Identify which cell holds the provided text, then report its [x, y] central coordinate. 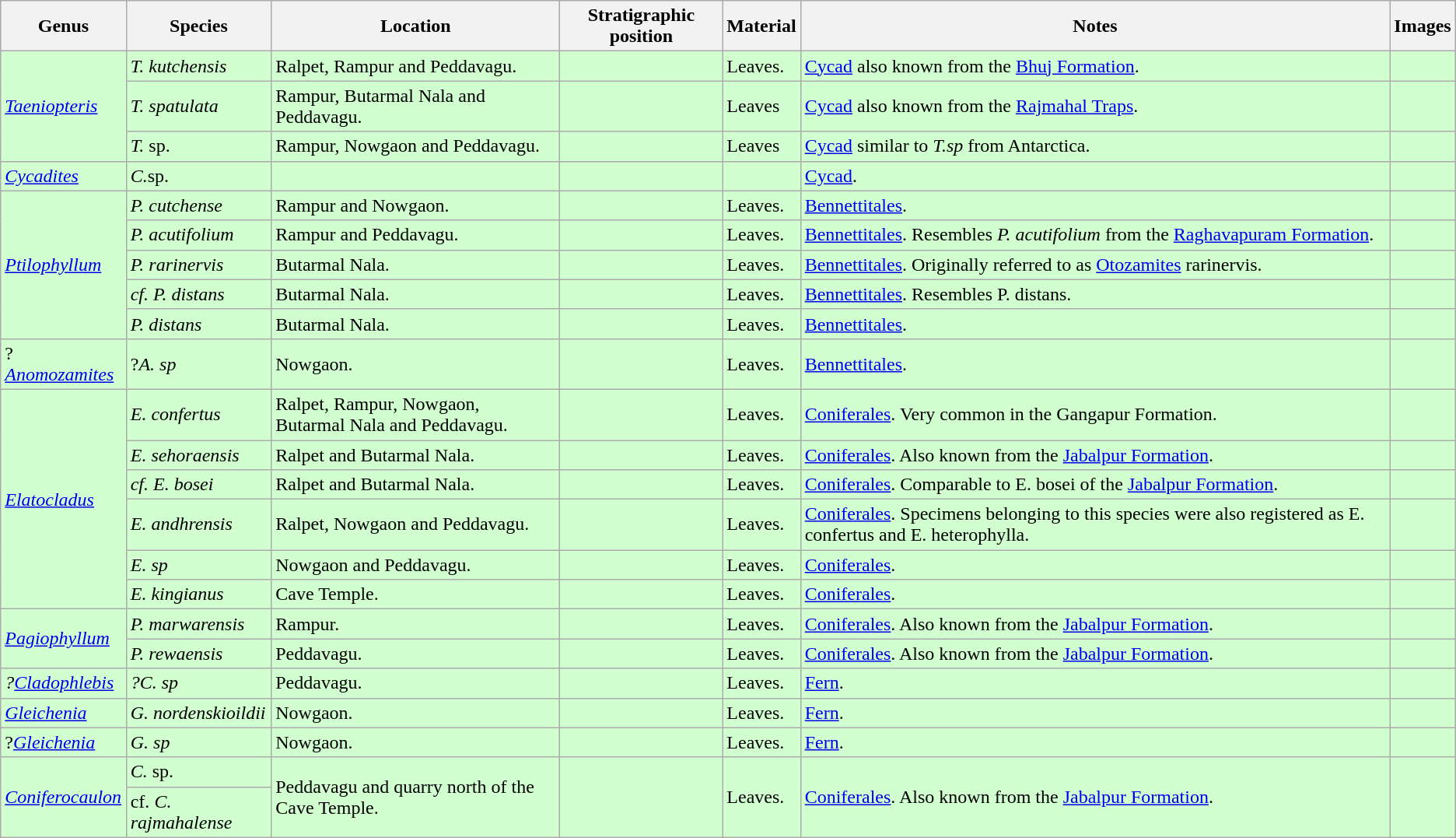
Cycad similar to T.sp from Antarctica. [1095, 146]
?Cladophlebis [64, 683]
P. cutchense [199, 205]
Ralpet, Rampur and Peddavagu. [415, 66]
Bennettitales. Resembles P. acutifolium from the Raghavapuram Formation. [1095, 235]
G. nordenskioildii [199, 713]
?Gleichenia [64, 742]
Rampur and Nowgaon. [415, 205]
Nowgaon and Peddavagu. [415, 565]
P. acutifolium [199, 235]
Stratigraphic position [641, 26]
T. sp. [199, 146]
Coniferales. Very common in the Gangapur Formation. [1095, 414]
E. confertus [199, 414]
C.sp. [199, 176]
C. sp. [199, 772]
?Anomozamites [64, 364]
Gleichenia [64, 713]
P. rarinervis [199, 265]
Coniferocaulon [64, 797]
Ralpet, Nowgaon and Peddavagu. [415, 524]
P. marwarensis [199, 624]
E. andhrensis [199, 524]
Cycad also known from the Rajmahal Traps. [1095, 106]
Coniferales. Comparable to E. bosei of the Jabalpur Formation. [1095, 485]
Pagiophyllum [64, 639]
Elatocladus [64, 499]
Peddavagu and quarry north of the Cave Temple. [415, 797]
Images [1423, 26]
?A. sp [199, 364]
Rampur, Butarmal Nala andPeddavagu. [415, 106]
Cycad also known from the Bhuj Formation. [1095, 66]
Bennettitales. Resembles P. distans. [1095, 294]
Cycad. [1095, 176]
Ralpet, Rampur, Nowgaon,Butarmal Nala and Peddavagu. [415, 414]
cf. E. bosei [199, 485]
G. sp [199, 742]
P. rewaensis [199, 654]
Ptilophyllum [64, 265]
Species [199, 26]
Bennettitales. Originally referred to as Otozamites rarinervis. [1095, 265]
cf. C. rajmahalense [199, 812]
Rampur. [415, 624]
cf. P. distans [199, 294]
Location [415, 26]
Notes [1095, 26]
P. distans [199, 324]
Cycadites [64, 176]
T. spatulata [199, 106]
Coniferales. Specimens belonging to this species were also registered as E. confertus and E. heterophylla. [1095, 524]
E. kingianus [199, 594]
Taeniopteris [64, 106]
E. sp [199, 565]
Cave Temple. [415, 594]
?C. sp [199, 683]
Material [761, 26]
Genus [64, 26]
E. sehoraensis [199, 455]
T. kutchensis [199, 66]
Rampur, Nowgaon and Peddavagu. [415, 146]
Rampur and Peddavagu. [415, 235]
